Determine the (X, Y) coordinate at the center of the cell enclosing the given text.  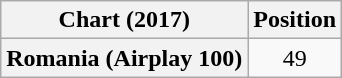
Romania (Airplay 100) (124, 58)
49 (295, 58)
Position (295, 20)
Chart (2017) (124, 20)
